Return the (x, y) coordinate for the center point of the cell that contains the specified text.  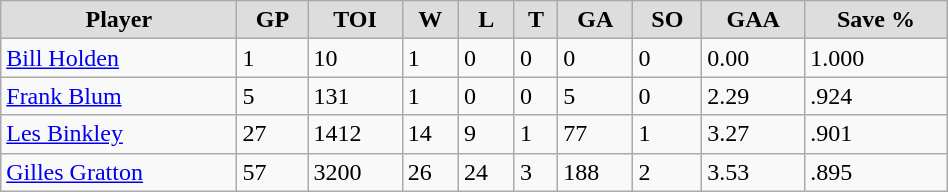
Bill Holden (119, 58)
1.000 (876, 58)
W (430, 20)
2.29 (754, 96)
Player (119, 20)
Gilles Gratton (119, 172)
T (536, 20)
188 (596, 172)
24 (486, 172)
Save % (876, 20)
Les Binkley (119, 134)
0.00 (754, 58)
3200 (355, 172)
TOI (355, 20)
26 (430, 172)
Frank Blum (119, 96)
.924 (876, 96)
27 (272, 134)
GAA (754, 20)
.901 (876, 134)
77 (596, 134)
.895 (876, 172)
3.53 (754, 172)
GA (596, 20)
2 (668, 172)
GP (272, 20)
14 (430, 134)
3 (536, 172)
3.27 (754, 134)
9 (486, 134)
1412 (355, 134)
SO (668, 20)
L (486, 20)
131 (355, 96)
10 (355, 58)
57 (272, 172)
